Return the [x, y] coordinate for the center point of the cell that contains the specified text.  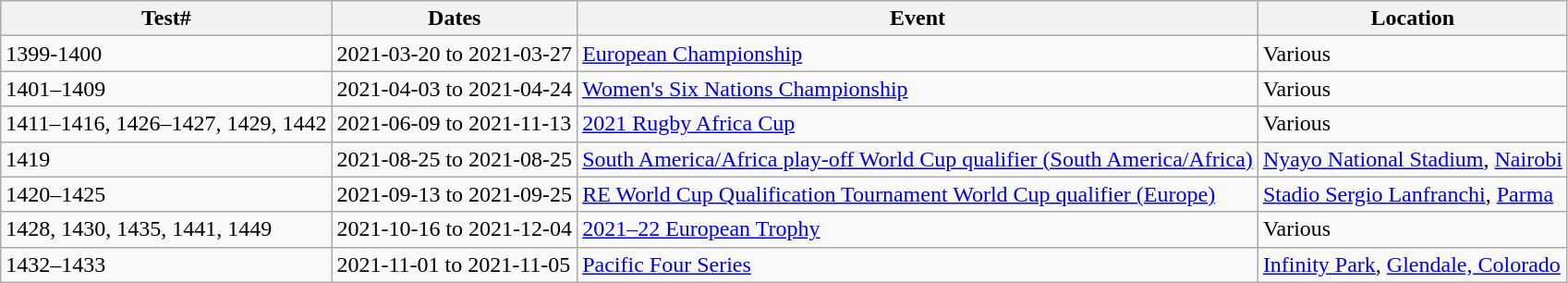
Women's Six Nations Championship [918, 89]
2021-10-16 to 2021-12-04 [455, 229]
2021-04-03 to 2021-04-24 [455, 89]
1419 [166, 159]
1432–1433 [166, 265]
Dates [455, 18]
2021-11-01 to 2021-11-05 [455, 265]
2021 Rugby Africa Cup [918, 124]
Nyayo National Stadium, Nairobi [1412, 159]
1399-1400 [166, 54]
2021-08-25 to 2021-08-25 [455, 159]
Location [1412, 18]
Pacific Four Series [918, 265]
1411–1416, 1426–1427, 1429, 1442 [166, 124]
2021–22 European Trophy [918, 229]
Stadio Sergio Lanfranchi, Parma [1412, 194]
Event [918, 18]
2021-03-20 to 2021-03-27 [455, 54]
Test# [166, 18]
Infinity Park, Glendale, Colorado [1412, 265]
RE World Cup Qualification Tournament World Cup qualifier (Europe) [918, 194]
2021-06-09 to 2021-11-13 [455, 124]
1428, 1430, 1435, 1441, 1449 [166, 229]
European Championship [918, 54]
1420–1425 [166, 194]
2021-09-13 to 2021-09-25 [455, 194]
1401–1409 [166, 89]
South America/Africa play-off World Cup qualifier (South America/Africa) [918, 159]
